Identify which cell holds the provided text, then report its [X, Y] central coordinate. 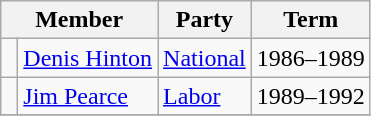
Labor [205, 96]
Party [205, 20]
Denis Hinton [88, 58]
Member [80, 20]
Term [310, 20]
Jim Pearce [88, 96]
1989–1992 [310, 96]
1986–1989 [310, 58]
National [205, 58]
